Provide the (x, y) coordinate of the cell's center where the given text is located.  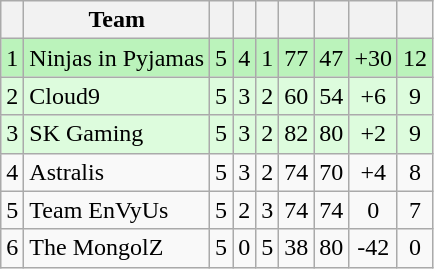
38 (296, 248)
The MongolZ (117, 248)
Astralis (117, 172)
SK Gaming (117, 134)
Team EnVyUs (117, 210)
60 (296, 96)
70 (332, 172)
12 (414, 58)
47 (332, 58)
Ninjas in Pyjamas (117, 58)
Team (117, 20)
6 (12, 248)
-42 (374, 248)
8 (414, 172)
7 (414, 210)
+2 (374, 134)
Cloud9 (117, 96)
+30 (374, 58)
54 (332, 96)
+6 (374, 96)
82 (296, 134)
77 (296, 58)
+4 (374, 172)
